Scan for the cell matching the given text and deliver its [x, y] coordinate at center. 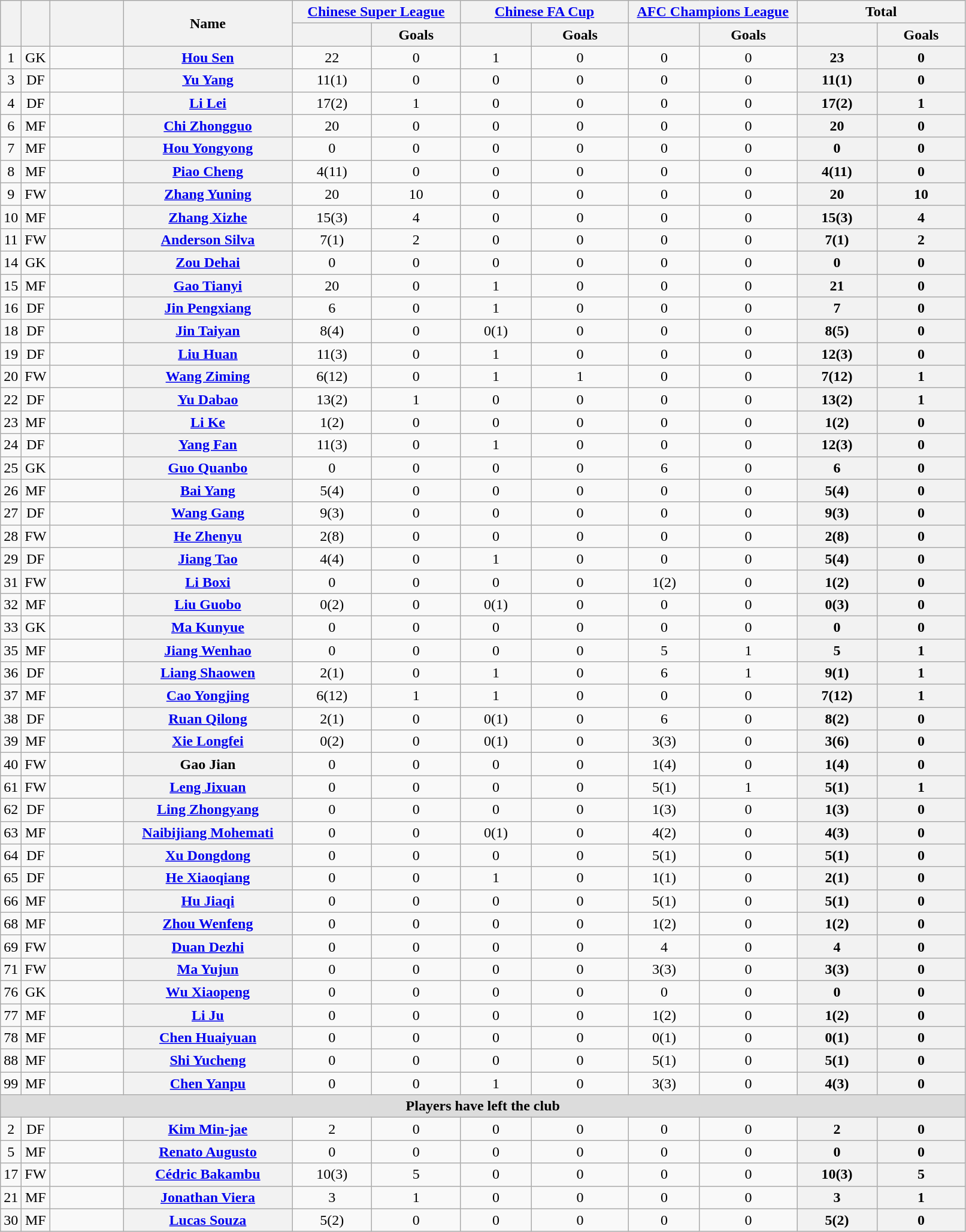
Zhang Yuning [207, 194]
Xie Longfei [207, 741]
AFC Champions League [713, 12]
Name [207, 23]
27 [11, 513]
63 [11, 833]
77 [11, 1015]
8(2) [837, 719]
35 [11, 650]
18 [11, 331]
Liu Huan [207, 354]
Ma Kunyue [207, 627]
Zhang Xizhe [207, 217]
68 [11, 924]
38 [11, 719]
11 [11, 240]
40 [11, 764]
28 [11, 536]
14 [11, 262]
9 [11, 194]
Piao Cheng [207, 171]
Ruan Qilong [207, 719]
Chen Yanpu [207, 1083]
64 [11, 855]
33 [11, 627]
Chen Huaiyuan [207, 1038]
Renato Augusto [207, 1152]
Liu Guobo [207, 604]
19 [11, 354]
Ma Yujun [207, 969]
Players have left the club [483, 1106]
Kim Min-jae [207, 1129]
15 [11, 286]
71 [11, 969]
Jin Pengxiang [207, 308]
Jiang Tao [207, 559]
Liang Shaowen [207, 673]
Jin Taiyan [207, 331]
39 [11, 741]
Wu Xiaopeng [207, 992]
Ling Zhongyang [207, 810]
Chi Zhongguo [207, 126]
Xu Dongdong [207, 855]
Bai Yang [207, 491]
Yang Fan [207, 445]
Chinese Super League [376, 12]
Zou Dehai [207, 262]
Duan Dezhi [207, 946]
29 [11, 559]
65 [11, 878]
Chinese FA Cup [545, 12]
Li Boxi [207, 582]
Wang Ziming [207, 377]
Cao Yongjing [207, 696]
Hou Yongyong [207, 149]
36 [11, 673]
Wang Gang [207, 513]
3(6) [837, 741]
Leng Jixuan [207, 787]
Hu Jiaqi [207, 901]
32 [11, 604]
25 [11, 468]
Total [882, 12]
26 [11, 491]
9(1) [837, 673]
99 [11, 1083]
4(2) [665, 833]
0(3) [837, 604]
8 [11, 171]
8(4) [332, 331]
Hou Sen [207, 57]
Gao Tianyi [207, 286]
Cédric Bakambu [207, 1175]
76 [11, 992]
1(1) [665, 878]
8(5) [837, 331]
Li Ke [207, 422]
Jiang Wenhao [207, 650]
Shi Yucheng [207, 1061]
Naibijiang Mohemati [207, 833]
Yu Yang [207, 80]
69 [11, 946]
Li Lei [207, 103]
He Zhenyu [207, 536]
Anderson Silva [207, 240]
Jonathan Viera [207, 1197]
24 [11, 445]
78 [11, 1038]
Lucas Souza [207, 1220]
88 [11, 1061]
Gao Jian [207, 764]
Yu Dabao [207, 399]
62 [11, 810]
Guo Quanbo [207, 468]
16 [11, 308]
17 [11, 1175]
61 [11, 787]
30 [11, 1220]
He Xiaoqiang [207, 878]
4(4) [332, 559]
Zhou Wenfeng [207, 924]
66 [11, 901]
37 [11, 696]
Li Ju [207, 1015]
31 [11, 582]
